For the text-containing cell, return its midpoint in (x, y) coordinate format. 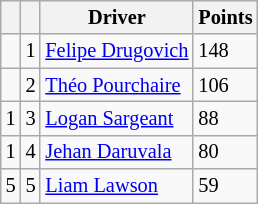
106 (225, 85)
Felipe Drugovich (116, 51)
Jehan Daruvala (116, 152)
Logan Sargeant (116, 118)
148 (225, 51)
3 (31, 118)
Théo Pourchaire (116, 85)
59 (225, 186)
88 (225, 118)
Liam Lawson (116, 186)
Points (225, 17)
4 (31, 152)
Driver (116, 17)
2 (31, 85)
80 (225, 152)
